Detect which cell encompasses the target text, then output its [X, Y] center coordinate. 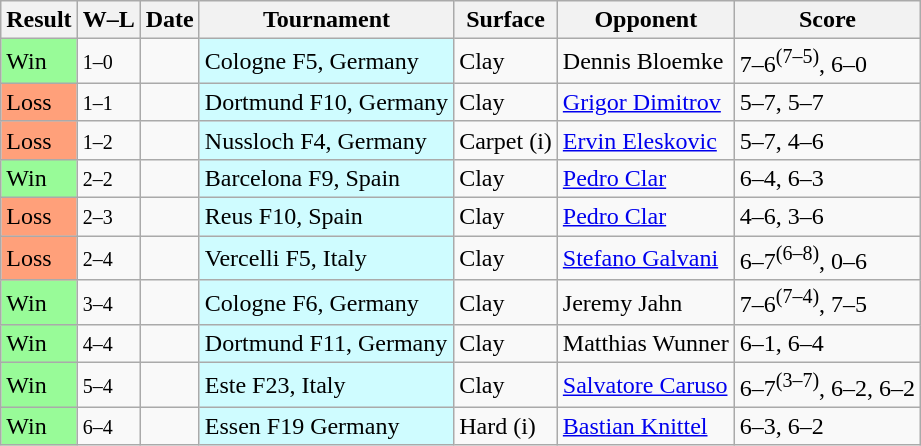
6–7(6–8), 0–6 [827, 258]
4–4 [108, 344]
Ervin Eleskovic [646, 140]
Opponent [646, 20]
Result [39, 20]
6–4, 6–3 [827, 178]
4–6, 3–6 [827, 217]
Surface [506, 20]
Essen F19 Germany [326, 426]
5–4 [108, 386]
2–4 [108, 258]
2–2 [108, 178]
2–3 [108, 217]
Cologne F6, Germany [326, 302]
7–6(7–5), 6–0 [827, 62]
Reus F10, Spain [326, 217]
6–1, 6–4 [827, 344]
5–7, 4–6 [827, 140]
1–2 [108, 140]
6–7(3–7), 6–2, 6–2 [827, 386]
Hard (i) [506, 426]
Barcelona F9, Spain [326, 178]
6–3, 6–2 [827, 426]
3–4 [108, 302]
Cologne F5, Germany [326, 62]
Este F23, Italy [326, 386]
Tournament [326, 20]
Carpet (i) [506, 140]
Nussloch F4, Germany [326, 140]
Dennis Bloemke [646, 62]
Grigor Dimitrov [646, 102]
Date [170, 20]
Stefano Galvani [646, 258]
Jeremy Jahn [646, 302]
6–4 [108, 426]
Dortmund F10, Germany [326, 102]
W–L [108, 20]
5–7, 5–7 [827, 102]
Salvatore Caruso [646, 386]
Vercelli F5, Italy [326, 258]
Matthias Wunner [646, 344]
7–6(7–4), 7–5 [827, 302]
Dortmund F11, Germany [326, 344]
Score [827, 20]
Bastian Knittel [646, 426]
1–0 [108, 62]
1–1 [108, 102]
